From the cell containing the given text, extract its center point as [X, Y] coordinate. 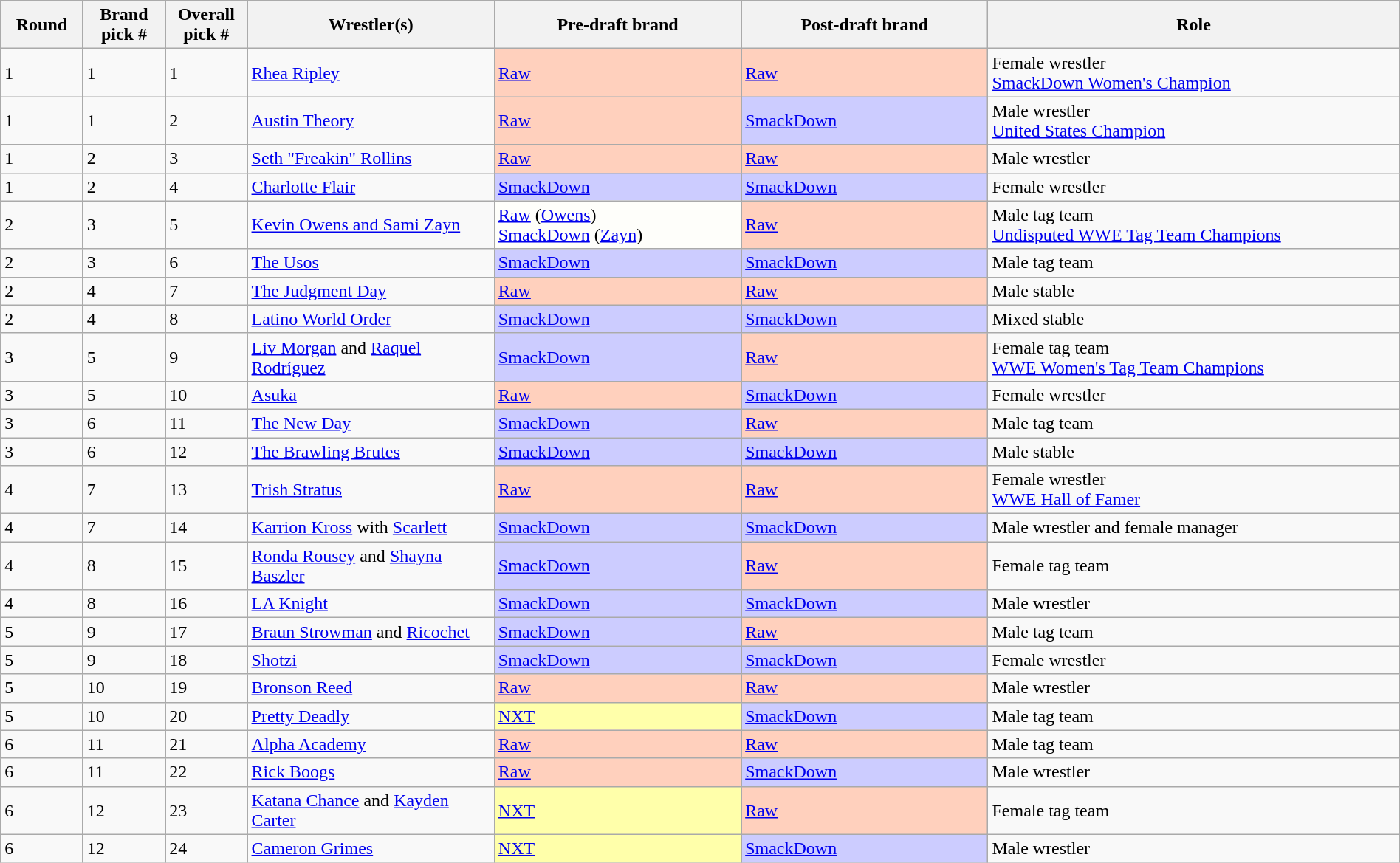
Post-draft brand [865, 25]
Liv Morgan and Raquel Rodríguez [371, 357]
The Judgment Day [371, 291]
Rick Boogs [371, 772]
The Usos [371, 263]
Male wrestler and female manager [1193, 528]
Brand pick # [124, 25]
Female wrestlerSmackDown Women's Champion [1193, 72]
Trish Stratus [371, 490]
Male wrestlerUnited States Champion [1193, 121]
The New Day [371, 423]
Role [1193, 25]
18 [207, 660]
13 [207, 490]
Pretty Deadly [371, 716]
Seth "Freakin" Rollins [371, 159]
Ronda Rousey and Shayna Baszler [371, 565]
19 [207, 688]
16 [207, 604]
Asuka [371, 395]
20 [207, 716]
Bronson Reed [371, 688]
Raw (Owens)SmackDown (Zayn) [617, 224]
Kevin Owens and Sami Zayn [371, 224]
Overall pick # [207, 25]
15 [207, 565]
Latino World Order [371, 319]
Cameron Grimes [371, 848]
Pre-draft brand [617, 25]
Female tag teamWWE Women's Tag Team Champions [1193, 357]
Wrestler(s) [371, 25]
Male tag teamUndisputed WWE Tag Team Champions [1193, 224]
Katana Chance and Kayden Carter [371, 811]
Shotzi [371, 660]
Rhea Ripley [371, 72]
LA Knight [371, 604]
Charlotte Flair [371, 187]
21 [207, 744]
Mixed stable [1193, 319]
Round [41, 25]
Alpha Academy [371, 744]
Austin Theory [371, 121]
22 [207, 772]
17 [207, 632]
23 [207, 811]
Braun Strowman and Ricochet [371, 632]
The Brawling Brutes [371, 451]
Female wrestlerWWE Hall of Famer [1193, 490]
24 [207, 848]
Karrion Kross with Scarlett [371, 528]
14 [207, 528]
